Return the [X, Y] coordinate for the center point of the cell that contains the specified text.  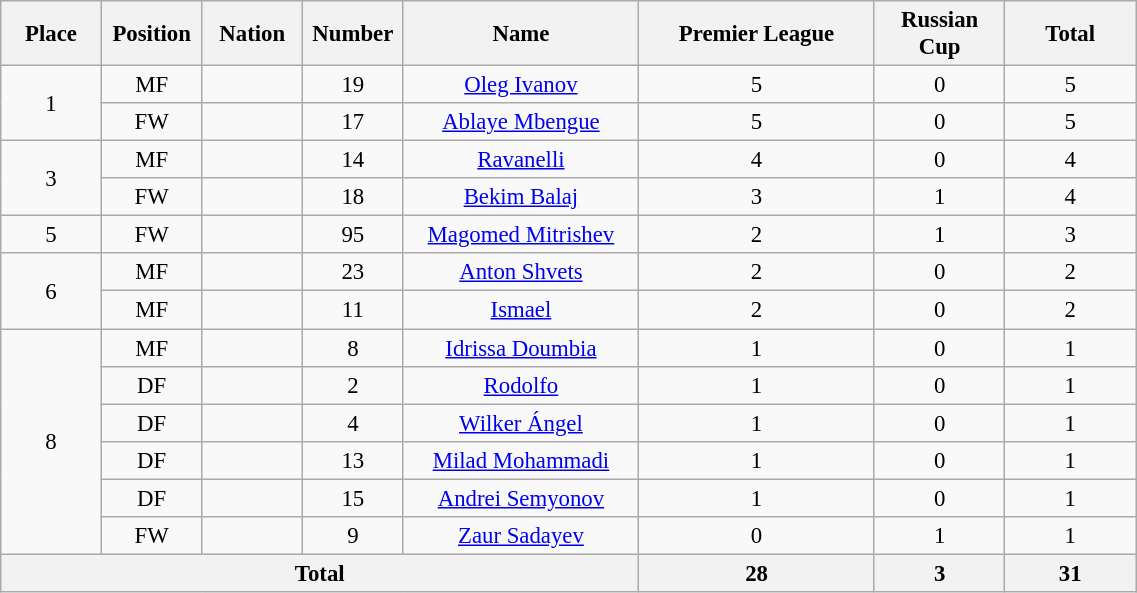
Rodolfo [521, 385]
Position [152, 34]
Idrissa Doumbia [521, 348]
Ablaye Mbengue [521, 122]
Nation [252, 34]
Oleg Ivanov [521, 85]
9 [354, 536]
13 [354, 460]
Name [521, 34]
14 [354, 160]
Milad Mohammadi [521, 460]
Place [52, 34]
Wilker Ángel [521, 423]
23 [354, 273]
6 [52, 292]
Premier League [757, 34]
28 [757, 573]
Russian Cup [940, 34]
Anton Shvets [521, 273]
17 [354, 122]
Zaur Sadayev [521, 536]
Ravanelli [521, 160]
Bekim Balaj [521, 197]
95 [354, 235]
Number [354, 34]
19 [354, 85]
15 [354, 498]
31 [1070, 573]
11 [354, 310]
18 [354, 197]
Andrei Semyonov [521, 498]
Magomed Mitrishev [521, 235]
Ismael [521, 310]
